Pinpoint the cell where the given text exists, returning its (X, Y) midpoint coordinate. 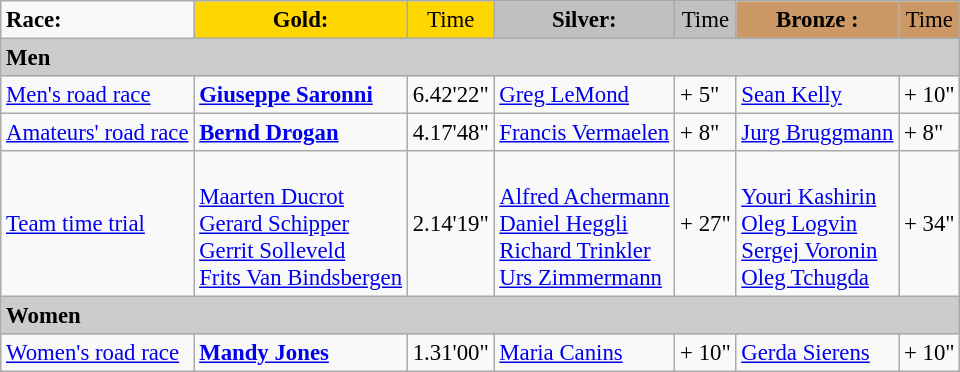
Sean Kelly (818, 95)
2.14'19" (450, 224)
Bernd Drogan (301, 133)
+ 34" (930, 224)
Gerda Sierens (818, 353)
Team time trial (98, 224)
Silver: (584, 20)
Race: (98, 20)
Greg LeMond (584, 95)
Gold: (301, 20)
Women's road race (98, 353)
Francis Vermaelen (584, 133)
Women (480, 316)
6.42'22" (450, 95)
+ 5" (706, 95)
Men (480, 58)
Maria Canins (584, 353)
4.17'48" (450, 133)
Maarten Ducrot Gerard Schipper Gerrit Solleveld Frits Van Bindsbergen (301, 224)
Men's road race (98, 95)
Youri Kashirin Oleg Logvin Sergej Voronin Oleg Tchugda (818, 224)
Amateurs' road race (98, 133)
Alfred Achermann Daniel Heggli Richard Trinkler Urs Zimmermann (584, 224)
1.31'00" (450, 353)
Bronze : (818, 20)
+ 27" (706, 224)
Jurg Bruggmann (818, 133)
Mandy Jones (301, 353)
Giuseppe Saronni (301, 95)
